Output the [X, Y] coordinate of the center of the cell containing the given text.  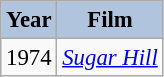
Year [29, 20]
Sugar Hill [110, 58]
1974 [29, 58]
Film [110, 20]
